Locate the cell with the specified text and output its (X, Y) center coordinate. 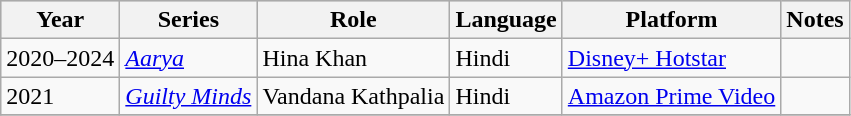
Guilty Minds (188, 96)
Role (354, 20)
Aarya (188, 58)
2020–2024 (60, 58)
Hina Khan (354, 58)
Series (188, 20)
Amazon Prime Video (671, 96)
Vandana Kathpalia (354, 96)
Year (60, 20)
Disney+ Hotstar (671, 58)
2021 (60, 96)
Notes (815, 20)
Platform (671, 20)
Language (506, 20)
